Return the (X, Y) coordinate for the center point of the cell that contains the specified text.  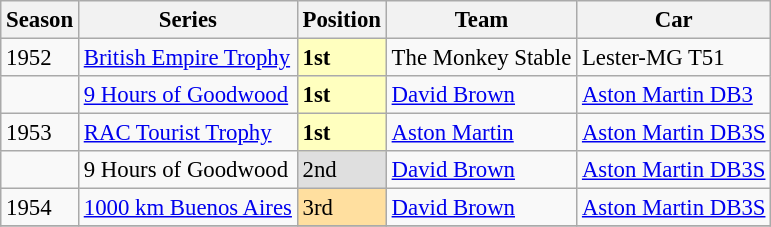
1953 (40, 133)
RAC Tourist Trophy (188, 133)
Aston Martin (481, 133)
Aston Martin DB3 (674, 95)
British Empire Trophy (188, 58)
The Monkey Stable (481, 58)
1954 (40, 208)
Team (481, 20)
1000 km Buenos Aires (188, 208)
Season (40, 20)
1952 (40, 58)
Series (188, 20)
Lester-MG T51 (674, 58)
Car (674, 20)
Position (342, 20)
3rd (342, 208)
2nd (342, 170)
